Find where the given text appears and provide that cell's center as (x, y) coordinate. 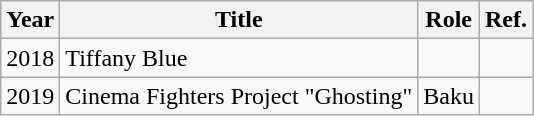
Cinema Fighters Project "Ghosting" (239, 96)
Ref. (506, 20)
Role (449, 20)
Baku (449, 96)
Year (30, 20)
2019 (30, 96)
2018 (30, 58)
Tiffany Blue (239, 58)
Title (239, 20)
